Detect which cell encompasses the target text, then output its [x, y] center coordinate. 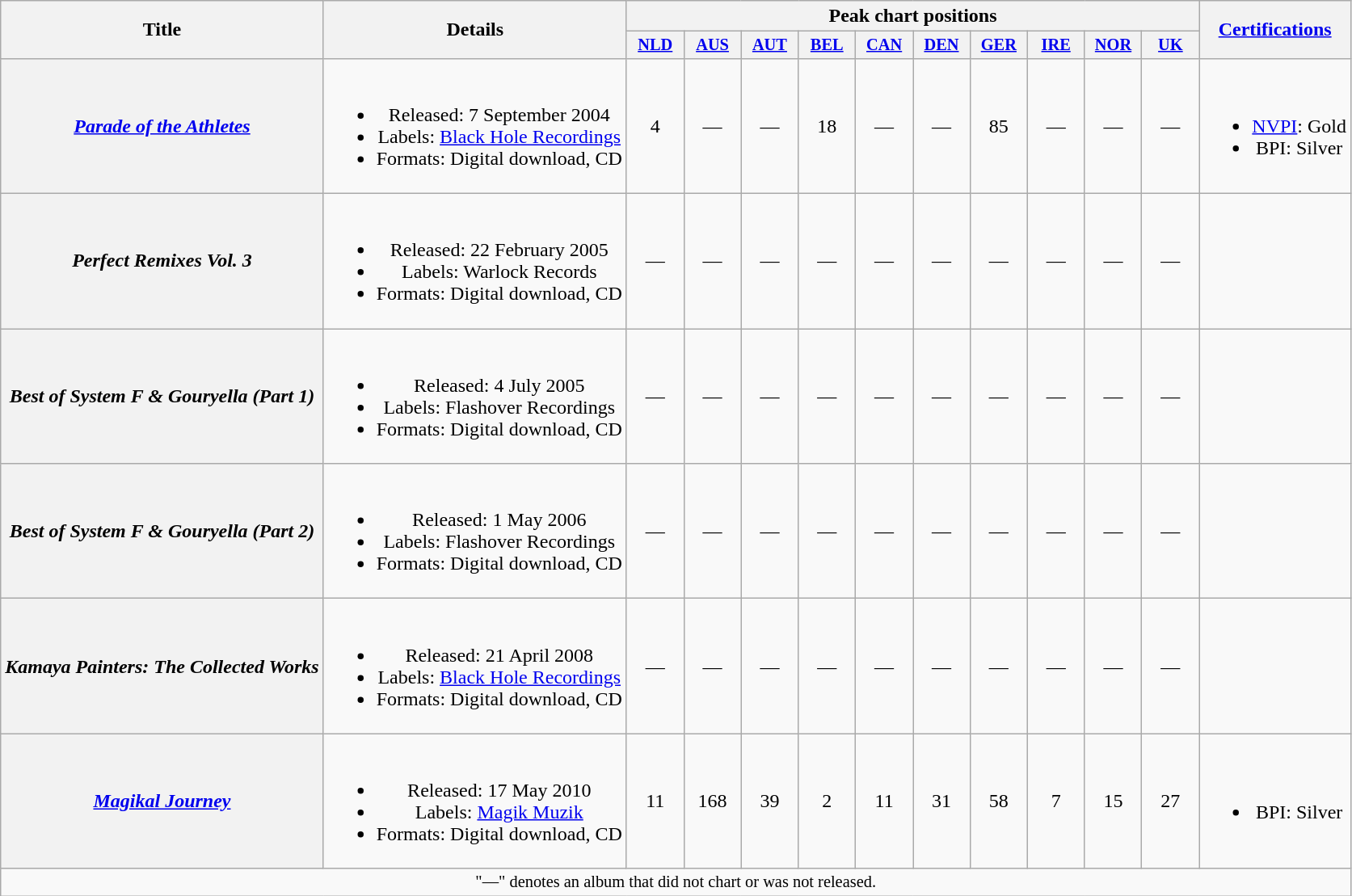
Peak chart positions [913, 16]
Released: 4 July 2005Labels: Flashover RecordingsFormats: Digital download, CD [475, 396]
BEL [828, 45]
Released: 17 May 2010Labels: Magik MuzikFormats: Digital download, CD [475, 801]
7 [1055, 801]
Perfect Remixes Vol. 3 [162, 262]
Released: 7 September 2004Labels: Black Hole RecordingsFormats: Digital download, CD [475, 126]
15 [1114, 801]
Released: 21 April 2008Labels: Black Hole RecordingsFormats: Digital download, CD [475, 666]
"—" denotes an album that did not chart or was not released. [676, 882]
85 [999, 126]
Parade of the Athletes [162, 126]
BPI: Silver [1275, 801]
4 [655, 126]
Details [475, 30]
NVPI: GoldBPI: Silver [1275, 126]
Certifications [1275, 30]
NLD [655, 45]
Best of System F & Gouryella (Part 1) [162, 396]
168 [713, 801]
AUS [713, 45]
GER [999, 45]
39 [769, 801]
2 [828, 801]
18 [828, 126]
UK [1170, 45]
DEN [942, 45]
AUT [769, 45]
Title [162, 30]
58 [999, 801]
IRE [1055, 45]
CAN [884, 45]
Magikal Journey [162, 801]
Released: 22 February 2005Labels: Warlock RecordsFormats: Digital download, CD [475, 262]
31 [942, 801]
NOR [1114, 45]
27 [1170, 801]
Best of System F & Gouryella (Part 2) [162, 532]
Released: 1 May 2006Labels: Flashover RecordingsFormats: Digital download, CD [475, 532]
Kamaya Painters: The Collected Works [162, 666]
